Determine the [X, Y] coordinate at the center of the cell enclosing the given text.  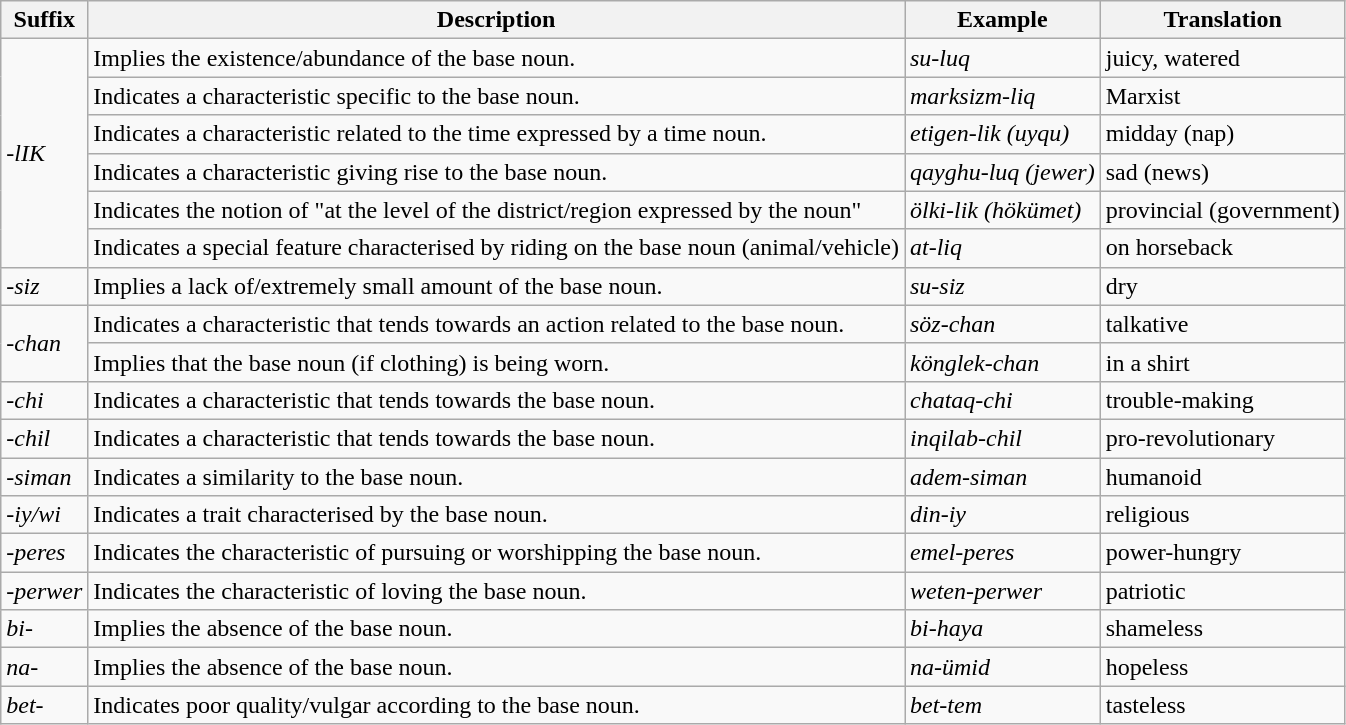
-iy/wi [44, 515]
bet-tem [1002, 705]
Indicates a trait characterised by the base noun. [496, 515]
-siz [44, 286]
ölki-lik (hökümet) [1002, 210]
bi-haya [1002, 629]
Implies a lack of/extremely small amount of the base noun. [496, 286]
Indicates the characteristic of loving the base noun. [496, 591]
shameless [1222, 629]
-peres [44, 553]
Implies that the base noun (if clothing) is being worn. [496, 362]
dry [1222, 286]
Indicates the characteristic of pursuing or worshipping the base noun. [496, 553]
bi- [44, 629]
bet- [44, 705]
inqilab-chil [1002, 438]
tasteless [1222, 705]
-chil [44, 438]
na-ümid [1002, 667]
weten-perwer [1002, 591]
na- [44, 667]
din-iy [1002, 515]
qayghu-luq (jewer) [1002, 172]
at-liq [1002, 248]
power-hungry [1222, 553]
Indicates poor quality/vulgar according to the base noun. [496, 705]
-chan [44, 343]
-siman [44, 477]
in a shirt [1222, 362]
trouble-making [1222, 400]
Marxist [1222, 96]
etigen-lik (uyqu) [1002, 134]
könglek-chan [1002, 362]
religious [1222, 515]
-chi [44, 400]
talkative [1222, 324]
Indicates a characteristic specific to the base noun. [496, 96]
Indicates a similarity to the base noun. [496, 477]
patriotic [1222, 591]
humanoid [1222, 477]
-perwer [44, 591]
provincial (government) [1222, 210]
Indicates a characteristic giving rise to the base noun. [496, 172]
-lIK [44, 153]
Example [1002, 20]
on horseback [1222, 248]
juicy, watered [1222, 58]
emel-peres [1002, 553]
sad (news) [1222, 172]
Indicates a characteristic that tends towards an action related to the base noun. [496, 324]
midday (nap) [1222, 134]
Implies the existence/abundance of the base noun. [496, 58]
Indicates a characteristic related to the time expressed by a time noun. [496, 134]
Indicates the notion of "at the level of the district/region expressed by the noun" [496, 210]
Indicates a special feature characterised by riding on the base noun (animal/vehicle) [496, 248]
söz-chan [1002, 324]
Suffix [44, 20]
su-luq [1002, 58]
marksizm-liq [1002, 96]
su-siz [1002, 286]
adem-siman [1002, 477]
Description [496, 20]
chataq-chi [1002, 400]
hopeless [1222, 667]
Translation [1222, 20]
pro-revolutionary [1222, 438]
